Output the (x, y) coordinate of the center of the cell containing the given text.  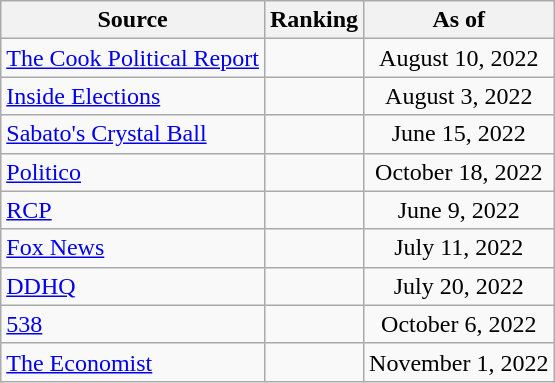
Politico (133, 172)
538 (133, 324)
June 15, 2022 (459, 134)
October 18, 2022 (459, 172)
August 10, 2022 (459, 58)
As of (459, 20)
July 20, 2022 (459, 286)
August 3, 2022 (459, 96)
RCP (133, 210)
Sabato's Crystal Ball (133, 134)
July 11, 2022 (459, 248)
The Cook Political Report (133, 58)
Source (133, 20)
DDHQ (133, 286)
Ranking (314, 20)
Inside Elections (133, 96)
October 6, 2022 (459, 324)
Fox News (133, 248)
June 9, 2022 (459, 210)
November 1, 2022 (459, 362)
The Economist (133, 362)
